Return (x, y) of the center of cell containing provided text 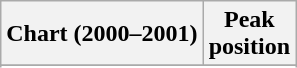
Chart (2000–2001) (102, 34)
Peakposition (249, 34)
